Extract the [x, y] coordinate from the center of the cell holding the provided text.  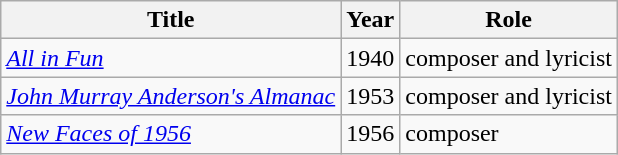
Title [171, 20]
New Faces of 1956 [171, 134]
1940 [370, 58]
All in Fun [171, 58]
John Murray Anderson's Almanac [171, 96]
composer [509, 134]
1956 [370, 134]
Year [370, 20]
1953 [370, 96]
Role [509, 20]
